Search for the cell housing the specified text and yield its (X, Y) center coordinate. 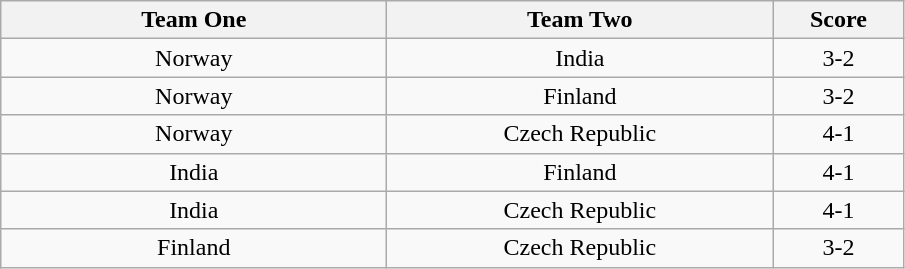
Team One (194, 20)
Score (838, 20)
Team Two (580, 20)
